Find where the given text appears and provide that cell's center as [x, y] coordinate. 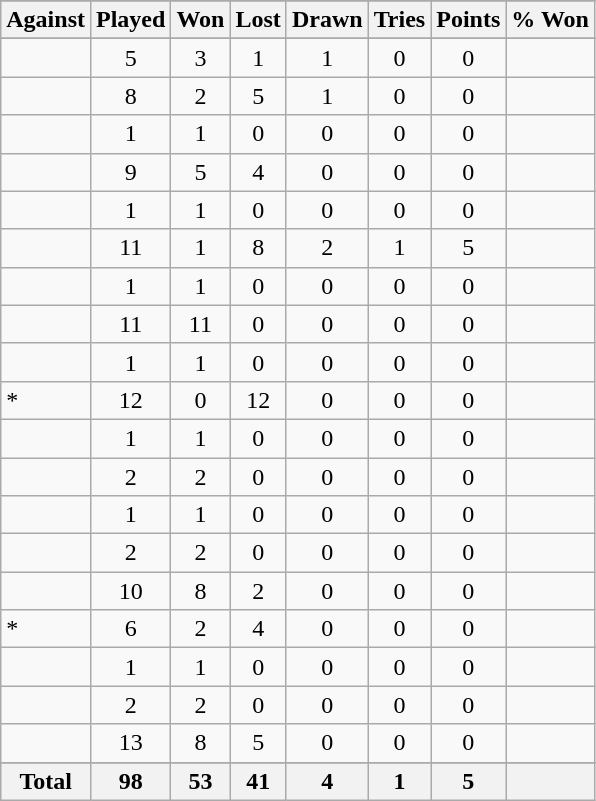
98 [130, 781]
41 [258, 781]
Lost [258, 20]
Drawn [327, 20]
9 [130, 172]
Played [130, 20]
3 [200, 58]
10 [130, 591]
6 [130, 629]
Points [468, 20]
53 [200, 781]
Won [200, 20]
% Won [550, 20]
13 [130, 743]
Against [46, 20]
Total [46, 781]
Tries [400, 20]
